Find where the given text appears and provide that cell's center as (x, y) coordinate. 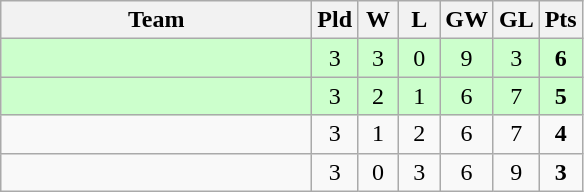
5 (560, 96)
Team (156, 20)
Pts (560, 20)
4 (560, 134)
GW (467, 20)
W (378, 20)
Pld (335, 20)
L (420, 20)
GL (516, 20)
